Detect which cell encompasses the target text, then output its [X, Y] center coordinate. 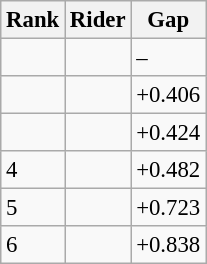
+0.838 [168, 245]
Gap [168, 20]
– [168, 58]
6 [33, 245]
+0.482 [168, 170]
4 [33, 170]
Rider [98, 20]
Rank [33, 20]
+0.723 [168, 208]
+0.424 [168, 133]
+0.406 [168, 95]
5 [33, 208]
